Locate the cell with the specified text and output its [X, Y] center coordinate. 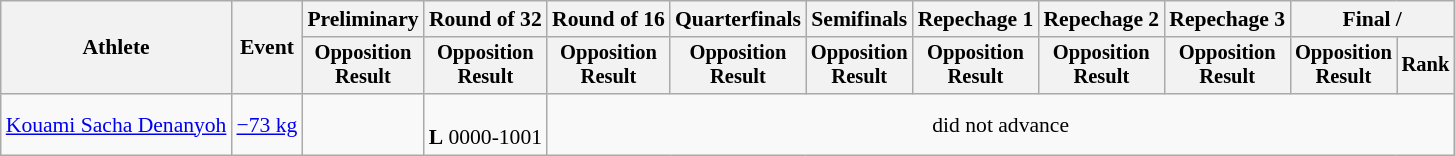
Quarterfinals [738, 19]
Repechage 3 [1227, 19]
Round of 16 [608, 19]
Event [266, 48]
Repechage 1 [976, 19]
Kouami Sacha Denanyoh [116, 124]
L 0000-1001 [486, 124]
Repechage 2 [1101, 19]
did not advance [1000, 124]
Final / [1372, 19]
−73 kg [266, 124]
Semifinals [860, 19]
Athlete [116, 48]
Rank [1426, 66]
Round of 32 [486, 19]
Preliminary [362, 19]
